Detect which cell encompasses the target text, then output its (x, y) center coordinate. 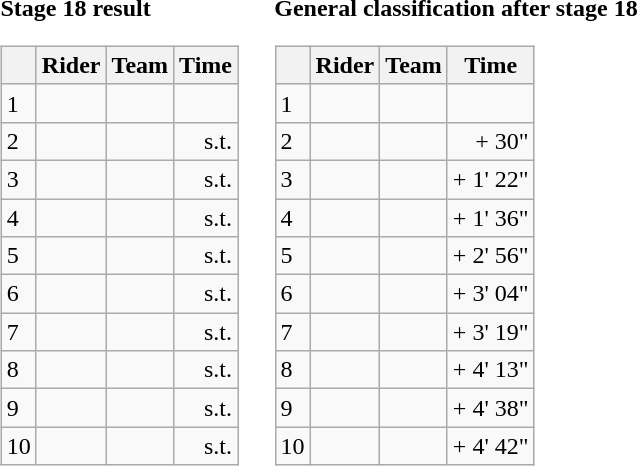
+ 1' 36" (490, 217)
+ 4' 38" (490, 408)
+ 3' 04" (490, 294)
+ 1' 22" (490, 179)
+ 4' 13" (490, 370)
+ 2' 56" (490, 256)
+ 30" (490, 141)
+ 3' 19" (490, 332)
+ 4' 42" (490, 446)
